Extract the (X, Y) coordinate from the center of the cell holding the provided text.  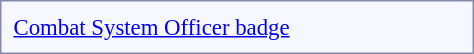
Combat System Officer badge (233, 27)
